Capture the cell that displays the provided text and extract its (x, y) central coordinate. 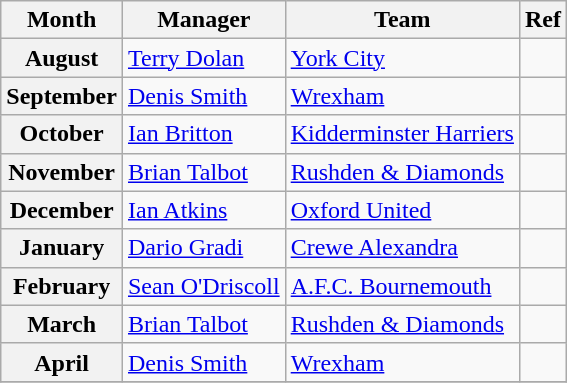
September (62, 96)
April (62, 362)
December (62, 210)
November (62, 172)
Month (62, 20)
October (62, 134)
Ref (542, 20)
August (62, 58)
Ian Britton (204, 134)
Dario Gradi (204, 248)
Crewe Alexandra (402, 248)
Kidderminster Harriers (402, 134)
February (62, 286)
Team (402, 20)
Terry Dolan (204, 58)
March (62, 324)
January (62, 248)
A.F.C. Bournemouth (402, 286)
Oxford United (402, 210)
Manager (204, 20)
Ian Atkins (204, 210)
York City (402, 58)
Sean O'Driscoll (204, 286)
